Capture the cell that displays the provided text and extract its (X, Y) central coordinate. 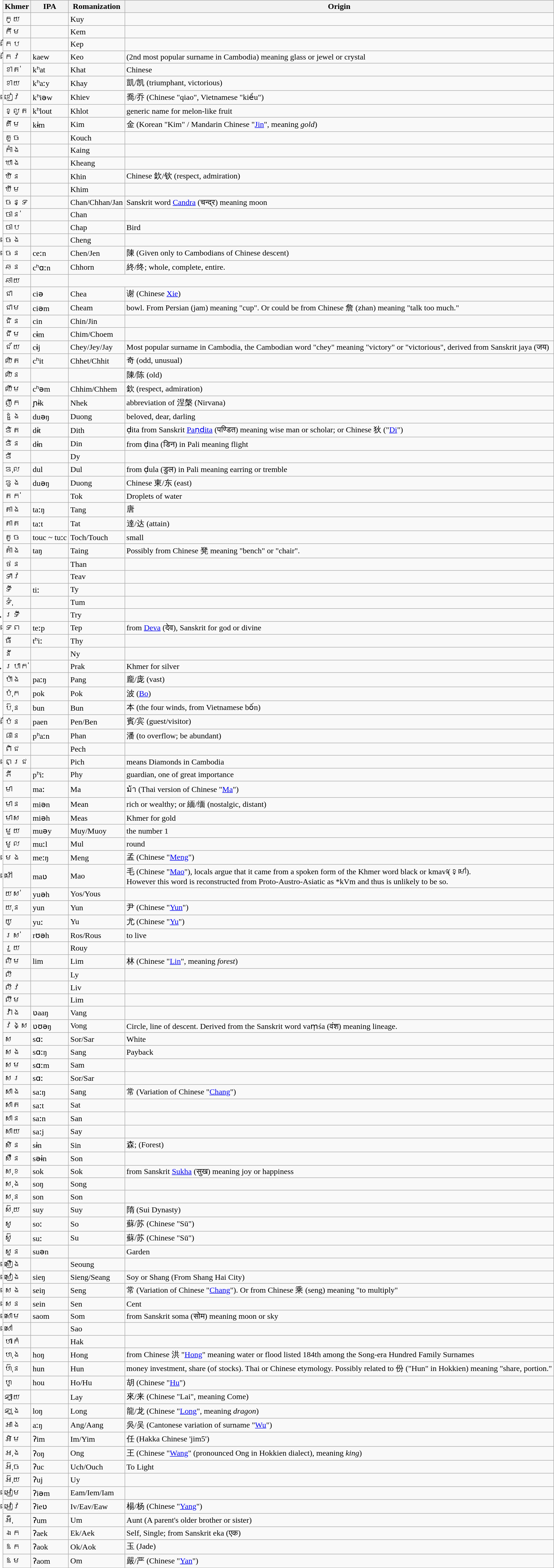
sɑːŋ (50, 1052)
sɑːm (50, 1065)
ហូ (17, 1383)
សុខ (17, 1171)
Circle, line of descent. Derived from the Sanskrit word vaṃśa (वंश) meaning lineage. (339, 1026)
lim (50, 962)
លិម (17, 962)
谢 (Chinese Xie) (339, 294)
ម៉ៅ (17, 876)
យូ (17, 922)
Ty (97, 590)
ហ៊ុន (17, 1369)
ʔum (50, 1520)
Garden (339, 1252)
任 (Hakka Chinese 'jim5') (339, 1439)
Chinese 東/东 (east) (339, 483)
Dy (97, 456)
Suy (97, 1210)
ប៉ាង (17, 680)
យស់ (17, 894)
miən (50, 804)
Sin (97, 1145)
សួន (17, 1252)
ផាន (17, 736)
kʰat (50, 70)
Im/Yim (97, 1439)
sok (50, 1171)
saːn (50, 1118)
sieŋ (50, 1277)
ឈឹម (17, 389)
ឯក (17, 1533)
means Diamonds in Cambodia (339, 762)
Ly (97, 975)
Khay (97, 83)
ហាក៉ (17, 1342)
មូល (17, 844)
tʰiː (50, 641)
陳 (Given only to Cambodians of Chinese descent) (339, 253)
តាត (17, 524)
孟 (Chinese "Meng") (339, 857)
សៀង (17, 1277)
ជាម (17, 308)
អៀវ (17, 1507)
Mean (97, 804)
Sok (97, 1171)
ជិន (17, 321)
សេន (17, 1304)
尹 (Chinese "Yun") (339, 908)
yuː (50, 922)
កែប (17, 44)
muːl (50, 844)
soː (50, 1224)
dul (50, 469)
ʋaaŋ (50, 1013)
ពេជ្រ (17, 762)
from Sanskrit soma (सोम) meaning moon or sky (339, 1316)
Kem (97, 32)
សាង (17, 1092)
Chhorn (97, 268)
saom (50, 1316)
អិម (17, 1439)
from ḍula (डुल) in Pali meaning earring or tremble (339, 469)
Ros/Rous (97, 935)
ចន្ទ (17, 202)
ឡាយ (17, 1397)
កឹម (17, 32)
kʰlout (50, 111)
ceːn (50, 253)
សៅ (17, 1329)
Chap (97, 227)
រស់ (17, 935)
ឌិត (17, 430)
paːŋ (50, 680)
Khin (97, 176)
អាង (17, 1425)
ឱក (17, 1547)
Possibly from Chinese 凳 meaning "bench" or "chair". (339, 551)
ខៀវ (17, 97)
Kim (97, 124)
អុង (17, 1454)
Droplets of water (339, 496)
Cent (339, 1304)
Pech (97, 749)
suy (50, 1210)
胡 (Chinese "Hu") (339, 1383)
មាស (17, 818)
កូយ (17, 19)
dɨn (50, 444)
អ៊ុច (17, 1467)
ចេន (17, 253)
រួយ (17, 948)
ม้า (Thai version of Chinese "Ma") (339, 789)
saːj (50, 1132)
Yun (97, 908)
លីវ (17, 987)
beloved, dear, darling (339, 417)
loŋ (50, 1411)
សោម (17, 1316)
តាង (17, 510)
ឱម (17, 1561)
from Deva (देव), Sanskrit for god or divine (339, 628)
嚴/严 (Chinese "Yan") (339, 1561)
ខាត់ (17, 70)
money investment, share (of stocks). Thai or Chinese etymology. Possibly related to 份 ("Hun" in Hokkien) meaning "share, portion." (339, 1369)
Soy or Shang (From Shang Hai City) (339, 1277)
Dith (97, 430)
គឹម (17, 124)
ʔieʋ (50, 1507)
Liv (97, 987)
ទី (17, 590)
សុង (17, 1184)
លី (17, 975)
來/来 (Chinese "Lai", meaning Come) (339, 1397)
ធី (17, 641)
唐 (339, 510)
cɨm (50, 334)
ʔaok (50, 1547)
ប៊ុន (17, 708)
yun (50, 908)
Song (97, 1184)
Chan (97, 215)
ʔaek (50, 1533)
Tum (97, 603)
មា (17, 789)
Pang (97, 680)
ʔuj (50, 1480)
Khmer for gold (339, 818)
Bun (97, 708)
សឿង (17, 1265)
cʰit (50, 361)
奇 (odd, unusual) (339, 361)
kaew (50, 57)
ជឹម (17, 334)
saːŋ (50, 1092)
王 (Chinese "Wang" (pronounced Ong in Hokkien dialect), meaning king) (339, 1454)
សរ (17, 1078)
尤 (Chinese "Yu") (339, 922)
喬/乔 (Chinese "qiao", Vietnamese "kiều") (339, 97)
Nhek (97, 403)
波 (Bo) (339, 694)
Toch/Touch (97, 537)
Ek/Aek (97, 1533)
ʔiəm (50, 1493)
Ang/Aang (97, 1425)
វង្ស (17, 1026)
the number 1 (339, 831)
Mul (97, 844)
Yos/Yous (97, 894)
មួយ (17, 831)
Chen/Jen (97, 253)
龍/龙 (Chinese "Long", meaning dragon) (339, 1411)
Som (97, 1316)
pʰaːn (50, 736)
ប្រាក់ (17, 666)
Say (97, 1132)
seiŋ (50, 1290)
Khlot (97, 111)
Din (97, 444)
Chim/Choem (97, 334)
ទាវ (17, 577)
達/达 (attain) (339, 524)
ដួង (17, 417)
Ma (97, 789)
Bird (339, 227)
kɨm (50, 124)
ខាយ (17, 83)
bun (50, 708)
saːt (50, 1105)
Pok (97, 694)
hun (50, 1369)
kʰaːy (50, 83)
常 (Variation of Chinese "Chang"). Or from Chinese 乘 (seng) meaning "to multiply" (339, 1290)
ʔaom (50, 1561)
muəy (50, 831)
soŋ (50, 1184)
teːp (50, 628)
Seng (97, 1290)
abbreviation of 涅槃 (Nirvana) (339, 403)
Chhim/Chhem (97, 389)
Chinese (339, 70)
陳/陈 (old) (339, 375)
cʰɑːn (50, 268)
ប៉ុក (17, 694)
ចាន់ (17, 215)
Than (97, 564)
凱/凯 (triumphant, victorious) (339, 83)
ស (17, 1039)
Khmer (17, 7)
Chea (97, 294)
Phy (97, 775)
Cheng (97, 240)
rʊəh (50, 935)
Dul (97, 469)
Sanskrit word Candra (चन्द्र) meaning moon (339, 202)
IPA (50, 7)
Ny (97, 654)
ឌួង (17, 483)
本 (the four winds, from Vietnamese bốn) (339, 708)
ថន (17, 564)
玉 (Jade) (339, 1547)
Tep (97, 628)
Pich (97, 762)
潘 (to overflow; be abundant) (339, 736)
Sao (97, 1329)
Khiev (97, 97)
sɨn (50, 1145)
សាត (17, 1105)
កែវ (17, 57)
to live (339, 935)
តូច (17, 537)
Hong (97, 1355)
វ៉ាង (17, 1013)
rich or wealthy; or 緬/缅 (nostalgic, distant) (339, 804)
សូ (17, 1224)
So (97, 1224)
Lay (97, 1397)
Sen (97, 1304)
small (339, 537)
Om (97, 1561)
Teav (97, 577)
suən (50, 1252)
Tang (97, 510)
paen (50, 722)
ស៊ុយ (17, 1210)
ពិជ (17, 749)
ស៊ូ (17, 1238)
隋 (Sui Dynasty) (339, 1210)
Kuy (97, 19)
នី (17, 654)
maʋ (50, 876)
ភី (17, 775)
maː (50, 789)
Khat (97, 70)
Um (97, 1520)
Khmer for silver (339, 666)
Chan/Chhan/Jan (97, 202)
Chey/Jey/Jay (97, 347)
miəh (50, 818)
ឃីម (17, 190)
មាន (17, 804)
ɲɨk (50, 403)
Ong (97, 1454)
តាំង (17, 551)
常 (Variation of Chinese "Chang") (339, 1092)
aːŋ (50, 1425)
Hun (97, 1369)
Keo (97, 57)
Hak (97, 1342)
from ḍina (डिन) in Pali meaning flight (339, 444)
Payback (339, 1052)
លឹម (17, 1000)
ជា (17, 294)
ʔuc (50, 1467)
round (339, 844)
taːt (50, 524)
ʔim (50, 1439)
Thy (97, 641)
Khim (97, 190)
សម (17, 1065)
កាំង (17, 150)
Meas (97, 818)
Vang (97, 1013)
Tat (97, 524)
Try (97, 615)
楊/杨 (Chinese "Yang") (339, 1507)
ʔoŋ (50, 1454)
Rouy (97, 948)
Chin/Jin (97, 321)
generic name for melon-like fruit (339, 111)
Cheam (97, 308)
meːŋ (50, 857)
អ៊ុយ (17, 1480)
taŋ (50, 551)
金 (Korean "Kim" / Mandarin Chinese "Jin", meaning gold) (339, 124)
Vong (97, 1026)
សាន (17, 1118)
ឌិន (17, 444)
តក់ (17, 496)
cin (50, 321)
ciə (50, 294)
Kep (97, 44)
ទេព (17, 628)
bowl. From Persian (jam) meaning "cup". Or could be from Chinese 詹 (zhan) meaning "talk too much." (339, 308)
San (97, 1118)
Kheang (97, 163)
吳/吴 (Cantonese variation of surname "Wu") (339, 1425)
guardian, one of great importance (339, 775)
pʰiː (50, 775)
យុន (17, 908)
ទុំ (17, 603)
hou (50, 1383)
(2nd most popular surname in Cambodia) meaning glass or jewel or crystal (339, 57)
Su (97, 1238)
ciəm (50, 308)
dɨt (50, 430)
Uy (97, 1480)
ខ្លូត (17, 111)
Ho/Hu (97, 1383)
សង (17, 1052)
ឡុង (17, 1411)
Muy/Muoy (97, 831)
ʋʊəŋ (50, 1026)
from Sanskrit Sukha (सुख) meaning joy or happiness (339, 1171)
Phan (97, 736)
ហុង (17, 1355)
Ok/Aok (97, 1547)
អ៊ុំ (17, 1520)
səɨn (50, 1159)
ប៉ែន (17, 722)
ឆាយ (17, 281)
Self, Single; from Sanskrit eka (एक) (339, 1533)
cʰəm (50, 389)
hoŋ (50, 1355)
Seoung (97, 1265)
ជ័យ (17, 347)
Taing (97, 551)
欽 (respect, admiration) (339, 389)
taːŋ (50, 510)
ឃិន (17, 176)
ឈិន (17, 375)
សិន (17, 1145)
ឌី (17, 456)
賓/宾 (guest/visitor) (339, 722)
ឈិត (17, 361)
son (50, 1196)
ទ្រី (17, 615)
មេង (17, 857)
Prak (97, 666)
Mao (97, 876)
Romanization (97, 7)
ḍita from Sanskrit Paṇḍita (पण्डित) meaning wise man or scholar; or Chinese 狄 ("Di") (339, 430)
Chhet/Chhit (97, 361)
សេង (17, 1290)
cɨj (50, 347)
Eam/Iem/Iam (97, 1493)
Long (97, 1411)
Chinese 欽/钦 (respect, admiration) (339, 176)
ញឹក (17, 403)
sein (50, 1304)
Tok (97, 496)
ចាប (17, 227)
Meng (97, 857)
yuəh (50, 894)
Sam (97, 1065)
Origin (339, 7)
ឌុល (17, 469)
tiː (50, 590)
អៀម (17, 1493)
Kouch (97, 138)
龐/庞 (vast) (339, 680)
Kaing (97, 150)
Most popular surname in Cambodia, the Cambodian word "chey" meaning "victory" or "victorious", derived from Sanskrit jaya (जय) (339, 347)
To Light (339, 1467)
林 (Chinese "Lin", meaning forest) (339, 962)
kʰiəw (50, 97)
Uch/Ouch (97, 1467)
ឆន (17, 268)
touc ~ tuːc (50, 537)
Yu (97, 922)
Sat (97, 1105)
White (339, 1039)
សាយ (17, 1132)
pok (50, 694)
suː (50, 1238)
終/终; whole, complete, entire. (339, 268)
សុន (17, 1196)
ឃាង (17, 163)
ចេង (17, 240)
Sieng/Seang (97, 1277)
Iv/Eav/Eaw (97, 1507)
គួច (17, 138)
from Chinese 洪 "Hong" meaning water or flood listed 184th among the Song-era Hundred Family Surnames (339, 1355)
Pen/Ben (97, 722)
សឺន (17, 1159)
森; (Forest) (339, 1145)
Aunt (A parent's older brother or sister) (339, 1520)
